Find where the given text appears and provide that cell's center as (x, y) coordinate. 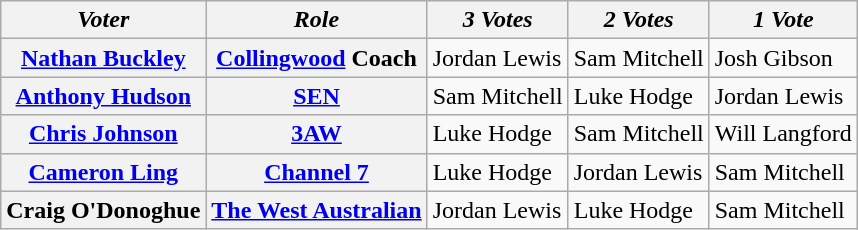
Craig O'Donoghue (104, 210)
Role (316, 20)
Anthony Hudson (104, 96)
2 Votes (638, 20)
Josh Gibson (783, 58)
Cameron Ling (104, 172)
Chris Johnson (104, 134)
Channel 7 (316, 172)
3AW (316, 134)
Collingwood Coach (316, 58)
3 Votes (498, 20)
SEN (316, 96)
1 Vote (783, 20)
Will Langford (783, 134)
Nathan Buckley (104, 58)
Voter (104, 20)
The West Australian (316, 210)
